Provide the [x, y] coordinate of the cell's center where the given text is located.  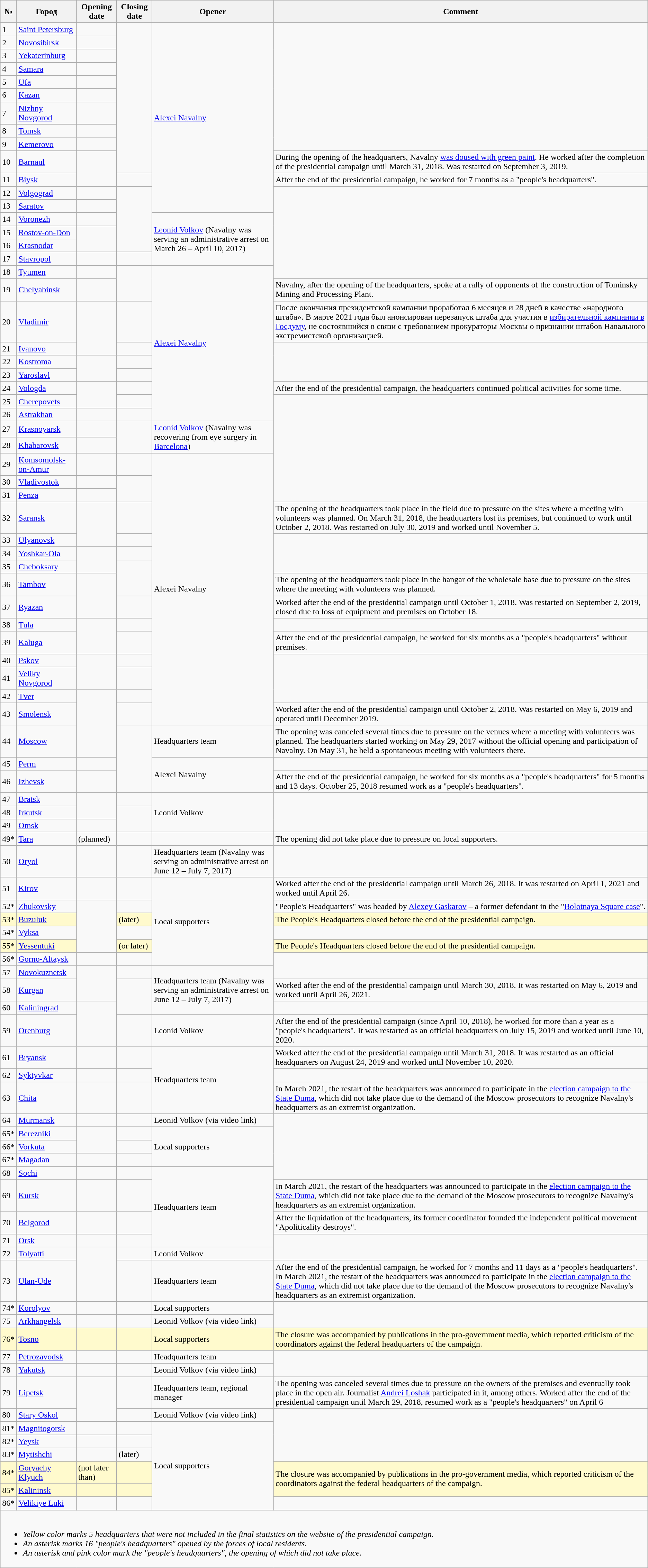
Sochi [46, 1173]
Ryazan [46, 607]
Komsomolsk-on-Amur [46, 464]
Saransk [46, 518]
70 [8, 1222]
Mytishchi [46, 1455]
Petrozavodsk [46, 1357]
Ulyanovsk [46, 540]
Kostroma [46, 362]
Tula [46, 625]
Ufa [46, 82]
Bratsk [46, 799]
47 [8, 799]
Vyksa [46, 933]
40 [8, 660]
Worked after the end of the presidential campaign until March 26, 2018. It was restarted on April 1, 2021 and worked until April 26. [460, 888]
Tolyatti [46, 1254]
Yaroslavl [46, 375]
Worked after the end of the presidential campaign until October 2, 2018. Was restarted on May 6, 2019 and operated until December 2019. [460, 714]
58 [8, 990]
Navalny, after the opening of the headquarters, spoke at a rally of opponents of the construction of Tominsky Mining and Processing Plant. [460, 290]
6 [8, 95]
5 [8, 82]
56* [8, 959]
25 [8, 401]
30 [8, 482]
3 [8, 56]
Voronezh [46, 219]
32 [8, 518]
Penza [46, 495]
Veliky Novgorod [46, 678]
76* [8, 1339]
Biysk [46, 180]
Magnitogorsk [46, 1428]
"People's Headquarters" was headed by Alexey Gaskarov – a former defendant in the "Bolotnaya Square case". [460, 906]
After the end of the presidential campaign, he worked for 7 months as a "people's headquarters". [460, 180]
Orsk [46, 1240]
67* [8, 1160]
31 [8, 495]
Samara [46, 69]
37 [8, 607]
Belgorod [46, 1222]
35 [8, 567]
Stavropol [46, 259]
Tosno [46, 1339]
44 [8, 741]
66* [8, 1147]
53* [8, 919]
59 [8, 1030]
26 [8, 414]
Yoshkar-Ola [46, 553]
Cherepovets [46, 401]
Kurgan [46, 990]
Tara [46, 839]
Velikiye Luki [46, 1503]
33 [8, 540]
81* [8, 1428]
23 [8, 375]
82* [8, 1441]
Perm [46, 763]
Moscow [46, 741]
After the end of the presidential campaign, he worked for six months as a "people's headquarters" without premises. [460, 643]
Bryansk [46, 1058]
46 [8, 782]
17 [8, 259]
7 [8, 113]
43 [8, 714]
Kazan [46, 95]
Volgograd [46, 193]
39 [8, 643]
71 [8, 1240]
The opening did not take place due to pressure on local supporters. [460, 839]
Comment [460, 12]
29 [8, 464]
Ulan-Ude [46, 1281]
51 [8, 888]
Ivanovo [46, 349]
Nizhny Novgorod [46, 113]
Город [46, 12]
Tver [46, 696]
74* [8, 1308]
Astrakhan [46, 414]
Irkutsk [46, 813]
15 [8, 232]
16 [8, 246]
8 [8, 131]
Opener [213, 12]
Pskov [46, 660]
Barnaul [46, 162]
Krasnodar [46, 246]
Worked after the end of the presidential campaign until March 30, 2018. It was restarted on May 6, 2019 and worked until April 26, 2021. [460, 990]
68 [8, 1173]
Lipetsk [46, 1393]
27 [8, 429]
Tambov [46, 585]
21 [8, 349]
61 [8, 1058]
Yakutsk [46, 1370]
11 [8, 180]
10 [8, 162]
38 [8, 625]
Tyumen [46, 272]
Murmansk [46, 1120]
Headquarters team, regional manager [213, 1393]
45 [8, 763]
49* [8, 839]
Kirov [46, 888]
Saratov [46, 206]
Kemerovo [46, 144]
22 [8, 362]
85* [8, 1490]
Khabarovsk [46, 445]
Kursk [46, 1195]
Kalininsk [46, 1490]
Yeysk [46, 1441]
Leonid Volkov (Navalny was serving an administrative arrest on March 26 – April 10, 2017) [213, 239]
48 [8, 813]
49 [8, 826]
50 [8, 861]
Vladivostok [46, 482]
Novokuznetsk [46, 972]
Goryachy Klyuch [46, 1472]
Opening date [97, 12]
13 [8, 206]
52* [8, 906]
Izhevsk [46, 782]
34 [8, 553]
64 [8, 1120]
63 [8, 1098]
Chita [46, 1098]
Yessentuki [46, 946]
9 [8, 144]
69 [8, 1195]
79 [8, 1393]
Syktyvkar [46, 1075]
73 [8, 1281]
65* [8, 1134]
72 [8, 1254]
Smolensk [46, 714]
2 [8, 43]
Arkhangelsk [46, 1321]
28 [8, 445]
Closing date [134, 12]
42 [8, 696]
Stary Oskol [46, 1415]
19 [8, 290]
Saint Petersburg [46, 29]
4 [8, 69]
Novosibirsk [46, 43]
86* [8, 1503]
36 [8, 585]
Cheboksary [46, 567]
14 [8, 219]
77 [8, 1357]
Vorkuta [46, 1147]
Krasnoyarsk [46, 429]
1 [8, 29]
(not later than) [97, 1472]
41 [8, 678]
Chelyabinsk [46, 290]
Omsk [46, 826]
After the end of the presidential campaign, the headquarters continued political activities for some time. [460, 388]
57 [8, 972]
12 [8, 193]
Kaluga [46, 643]
(planned) [97, 839]
Rostov-on-Don [46, 232]
Buzuluk [46, 919]
After the liquidation of the headquarters, its former coordinator founded the independent political movement "Apoliticality destroys". [460, 1222]
62 [8, 1075]
№ [8, 12]
78 [8, 1370]
Gorno-Altaysk [46, 959]
83* [8, 1455]
Korolyov [46, 1308]
Tomsk [46, 131]
75 [8, 1321]
(or later) [134, 946]
24 [8, 388]
60 [8, 1008]
Berezniki [46, 1134]
54* [8, 933]
84* [8, 1472]
55* [8, 946]
Yekaterinburg [46, 56]
Magadan [46, 1160]
Leonid Volkov (Navalny was recovering from eye surgery in Barcelona) [213, 437]
Orenburg [46, 1030]
Vologda [46, 388]
Kaliningrad [46, 1008]
80 [8, 1415]
Oryol [46, 861]
18 [8, 272]
20 [8, 322]
Zhukovsky [46, 906]
Vladimir [46, 322]
